For the text-containing cell, return its midpoint in [X, Y] coordinate format. 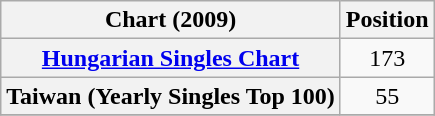
Taiwan (Yearly Singles Top 100) [171, 96]
Hungarian Singles Chart [171, 58]
Chart (2009) [171, 20]
Position [387, 20]
173 [387, 58]
55 [387, 96]
